Identify which cell holds the provided text, then report its (x, y) central coordinate. 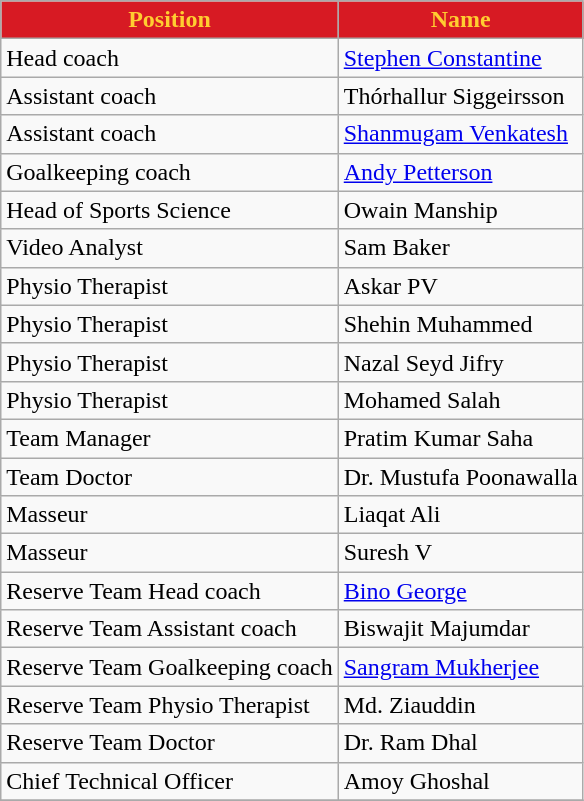
Mohamed Salah (460, 400)
Biswajit Majumdar (460, 629)
Reserve Team Goalkeeping coach (170, 667)
Thórhallur Siggeirsson (460, 96)
Head of Sports Science (170, 210)
Amoy Ghoshal (460, 781)
Shehin Muhammed (460, 324)
Name (460, 20)
Head coach (170, 58)
Suresh V (460, 553)
Shanmugam Venkatesh (460, 134)
Team Doctor (170, 477)
Position (170, 20)
Md. Ziauddin (460, 705)
Goalkeeping coach (170, 172)
Sangram Mukherjee (460, 667)
Stephen Constantine (460, 58)
Reserve Team Physio Therapist (170, 705)
Nazal Seyd Jifry (460, 362)
Video Analyst (170, 248)
Reserve Team Doctor (170, 743)
Askar PV (460, 286)
Reserve Team Assistant coach (170, 629)
Dr. Mustufa Poonawalla (460, 477)
Dr. Ram Dhal (460, 743)
Pratim Kumar Saha (460, 438)
Reserve Team Head coach (170, 591)
Andy Petterson (460, 172)
Bino George (460, 591)
Team Manager (170, 438)
Liaqat Ali (460, 515)
Chief Technical Officer (170, 781)
Sam Baker (460, 248)
Owain Manship (460, 210)
